Search for the cell housing the specified text and yield its (X, Y) center coordinate. 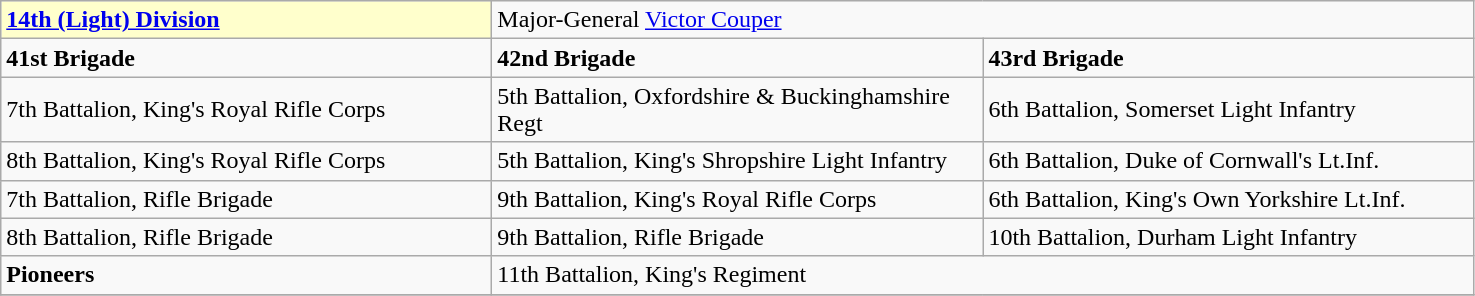
42nd Brigade (738, 58)
Major-General Victor Couper (983, 20)
10th Battalion, Durham Light Infantry (1228, 237)
11th Battalion, King's Regiment (983, 275)
7th Battalion, Rifle Brigade (246, 199)
7th Battalion, King's Royal Rifle Corps (246, 110)
6th Battalion, Somerset Light Infantry (1228, 110)
8th Battalion, King's Royal Rifle Corps (246, 161)
8th Battalion, Rifle Brigade (246, 237)
9th Battalion, Rifle Brigade (738, 237)
41st Brigade (246, 58)
14th (Light) Division (246, 20)
5th Battalion, King's Shropshire Light Infantry (738, 161)
9th Battalion, King's Royal Rifle Corps (738, 199)
6th Battalion, Duke of Cornwall's Lt.Inf. (1228, 161)
Pioneers (246, 275)
43rd Brigade (1228, 58)
5th Battalion, Oxfordshire & Buckinghamshire Regt (738, 110)
6th Battalion, King's Own Yorkshire Lt.Inf. (1228, 199)
